From the cell containing the given text, extract its center point as (x, y) coordinate. 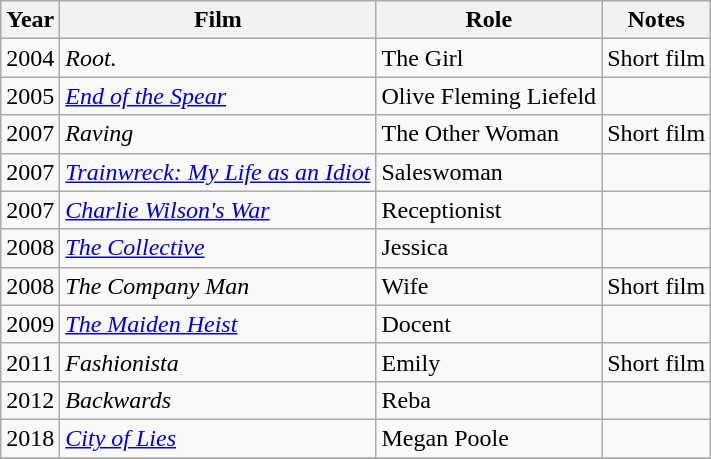
Notes (656, 20)
Trainwreck: My Life as an Idiot (218, 172)
The Other Woman (489, 134)
2004 (30, 58)
The Company Man (218, 286)
Year (30, 20)
Emily (489, 362)
Megan Poole (489, 438)
End of the Spear (218, 96)
Olive Fleming Liefeld (489, 96)
2009 (30, 324)
City of Lies (218, 438)
2005 (30, 96)
Receptionist (489, 210)
Saleswoman (489, 172)
Fashionista (218, 362)
The Maiden Heist (218, 324)
Raving (218, 134)
Film (218, 20)
2011 (30, 362)
The Girl (489, 58)
Jessica (489, 248)
2012 (30, 400)
Charlie Wilson's War (218, 210)
Role (489, 20)
Docent (489, 324)
Reba (489, 400)
2018 (30, 438)
Wife (489, 286)
Backwards (218, 400)
Root. (218, 58)
The Collective (218, 248)
